Pinpoint the cell where the given text exists, returning its [x, y] midpoint coordinate. 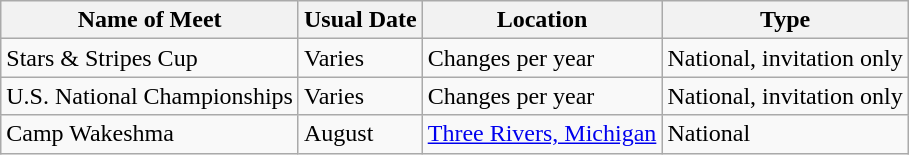
Usual Date [360, 20]
Type [785, 20]
U.S. National Championships [150, 96]
Location [542, 20]
Camp Wakeshma [150, 134]
Three Rivers, Michigan [542, 134]
National [785, 134]
August [360, 134]
Name of Meet [150, 20]
Stars & Stripes Cup [150, 58]
